Capture the cell that displays the provided text and extract its [x, y] central coordinate. 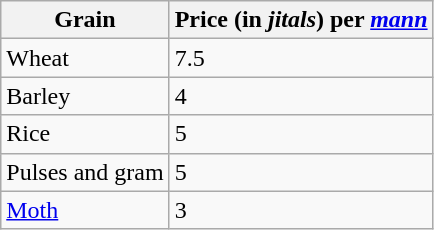
Grain [85, 20]
Barley [85, 96]
Price (in jitals) per mann [301, 20]
Moth [85, 210]
7.5 [301, 58]
Wheat [85, 58]
4 [301, 96]
3 [301, 210]
Pulses and gram [85, 172]
Rice [85, 134]
